Detect which cell encompasses the target text, then output its [X, Y] center coordinate. 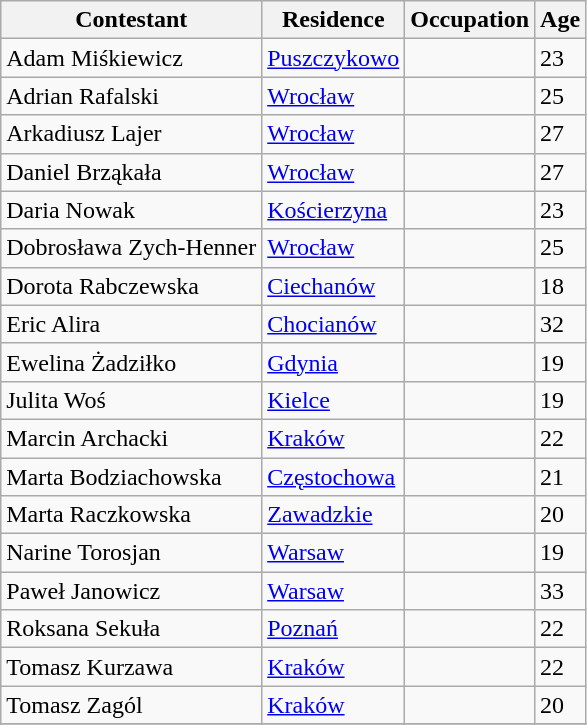
Dobrosława Zych-Henner [132, 248]
Residence [334, 20]
21 [560, 477]
Adrian Rafalski [132, 96]
Zawadzkie [334, 515]
Arkadiusz Lajer [132, 134]
Contestant [132, 20]
Paweł Janowicz [132, 591]
Gdynia [334, 362]
Puszczykowo [334, 58]
Ewelina Żadziłko [132, 362]
Tomasz Zagól [132, 705]
Eric Alira [132, 324]
Marcin Archacki [132, 438]
18 [560, 286]
Daria Nowak [132, 210]
Narine Torosjan [132, 553]
Poznań [334, 629]
Częstochowa [334, 477]
Ciechanów [334, 286]
Chocianów [334, 324]
33 [560, 591]
32 [560, 324]
Occupation [470, 20]
Adam Miśkiewicz [132, 58]
Marta Raczkowska [132, 515]
Dorota Rabczewska [132, 286]
Roksana Sekuła [132, 629]
Kościerzyna [334, 210]
Kielce [334, 400]
Julita Woś [132, 400]
Tomasz Kurzawa [132, 667]
Daniel Brząkała [132, 172]
Age [560, 20]
Marta Bodziachowska [132, 477]
